Capture the cell that displays the provided text and extract its (x, y) central coordinate. 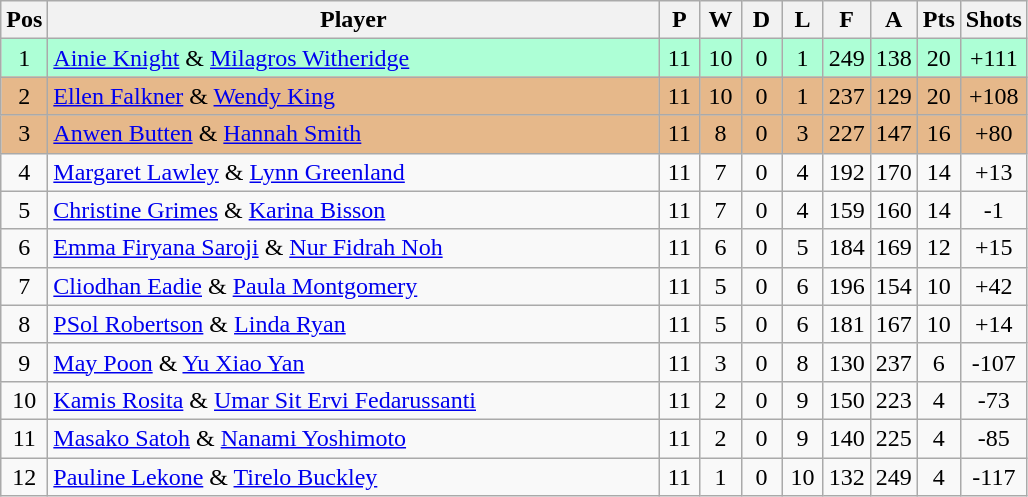
Margaret Lawley & Lynn Greenland (354, 172)
132 (846, 477)
167 (894, 324)
Ellen Falkner & Wendy King (354, 96)
196 (846, 286)
Anwen Butten & Hannah Smith (354, 134)
Emma Firyana Saroji & Nur Fidrah Noh (354, 248)
-107 (994, 362)
223 (894, 400)
A (894, 20)
PSol Robertson & Linda Ryan (354, 324)
227 (846, 134)
130 (846, 362)
L (802, 20)
Ainie Knight & Milagros Witheridge (354, 58)
225 (894, 438)
Masako Satoh & Nanami Yoshimoto (354, 438)
181 (846, 324)
+15 (994, 248)
Pts (938, 20)
Shots (994, 20)
-73 (994, 400)
May Poon & Yu Xiao Yan (354, 362)
150 (846, 400)
160 (894, 210)
+108 (994, 96)
-85 (994, 438)
-117 (994, 477)
-1 (994, 210)
169 (894, 248)
138 (894, 58)
W (720, 20)
+14 (994, 324)
184 (846, 248)
16 (938, 134)
+111 (994, 58)
+80 (994, 134)
+42 (994, 286)
140 (846, 438)
Kamis Rosita & Umar Sit Ervi Fedarussanti (354, 400)
159 (846, 210)
+13 (994, 172)
D (762, 20)
129 (894, 96)
Cliodhan Eadie & Paula Montgomery (354, 286)
147 (894, 134)
Pos (24, 20)
P (680, 20)
Christine Grimes & Karina Bisson (354, 210)
170 (894, 172)
154 (894, 286)
192 (846, 172)
Player (354, 20)
F (846, 20)
Pauline Lekone & Tirelo Buckley (354, 477)
